Locate the cell with the specified text and output its (x, y) center coordinate. 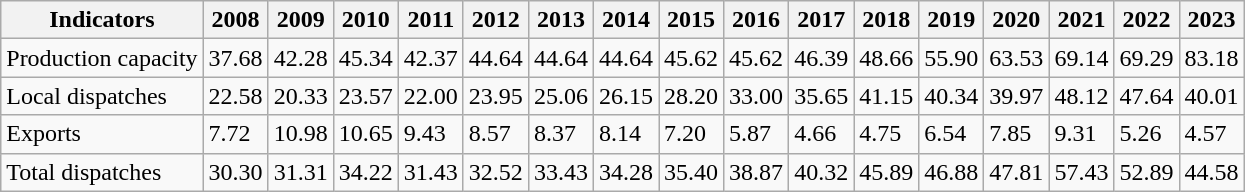
2022 (1146, 20)
39.97 (1016, 96)
40.32 (822, 172)
25.06 (560, 96)
23.57 (366, 96)
55.90 (952, 58)
2019 (952, 20)
30.30 (236, 172)
47.81 (1016, 172)
4.57 (1212, 134)
28.20 (692, 96)
Production capacity (102, 58)
46.39 (822, 58)
6.54 (952, 134)
5.87 (756, 134)
41.15 (886, 96)
48.66 (886, 58)
45.89 (886, 172)
69.29 (1146, 58)
31.43 (430, 172)
Local dispatches (102, 96)
4.75 (886, 134)
22.58 (236, 96)
47.64 (1146, 96)
4.66 (822, 134)
83.18 (1212, 58)
45.34 (366, 58)
57.43 (1082, 172)
7.20 (692, 134)
37.68 (236, 58)
63.53 (1016, 58)
2016 (756, 20)
34.28 (626, 172)
Exports (102, 134)
9.31 (1082, 134)
40.34 (952, 96)
5.26 (1146, 134)
2014 (626, 20)
23.95 (496, 96)
10.98 (300, 134)
Indicators (102, 20)
35.40 (692, 172)
2015 (692, 20)
8.37 (560, 134)
32.52 (496, 172)
33.00 (756, 96)
7.72 (236, 134)
2021 (1082, 20)
44.58 (1212, 172)
7.85 (1016, 134)
33.43 (560, 172)
2011 (430, 20)
Total dispatches (102, 172)
2012 (496, 20)
42.28 (300, 58)
20.33 (300, 96)
2008 (236, 20)
8.57 (496, 134)
2020 (1016, 20)
31.31 (300, 172)
2017 (822, 20)
8.14 (626, 134)
52.89 (1146, 172)
2013 (560, 20)
10.65 (366, 134)
46.88 (952, 172)
2010 (366, 20)
2018 (886, 20)
2023 (1212, 20)
22.00 (430, 96)
40.01 (1212, 96)
42.37 (430, 58)
69.14 (1082, 58)
34.22 (366, 172)
26.15 (626, 96)
48.12 (1082, 96)
38.87 (756, 172)
35.65 (822, 96)
2009 (300, 20)
9.43 (430, 134)
